Scan for the cell matching the given text and deliver its (X, Y) coordinate at center. 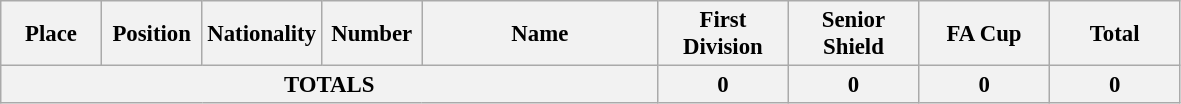
TOTALS (330, 85)
Name (540, 34)
Total (1114, 34)
Number (372, 34)
Senior Shield (854, 34)
FA Cup (984, 34)
First Division (724, 34)
Place (52, 34)
Nationality (262, 34)
Position (152, 34)
